Provide the (x, y) coordinate of the cell's center where the given text is located.  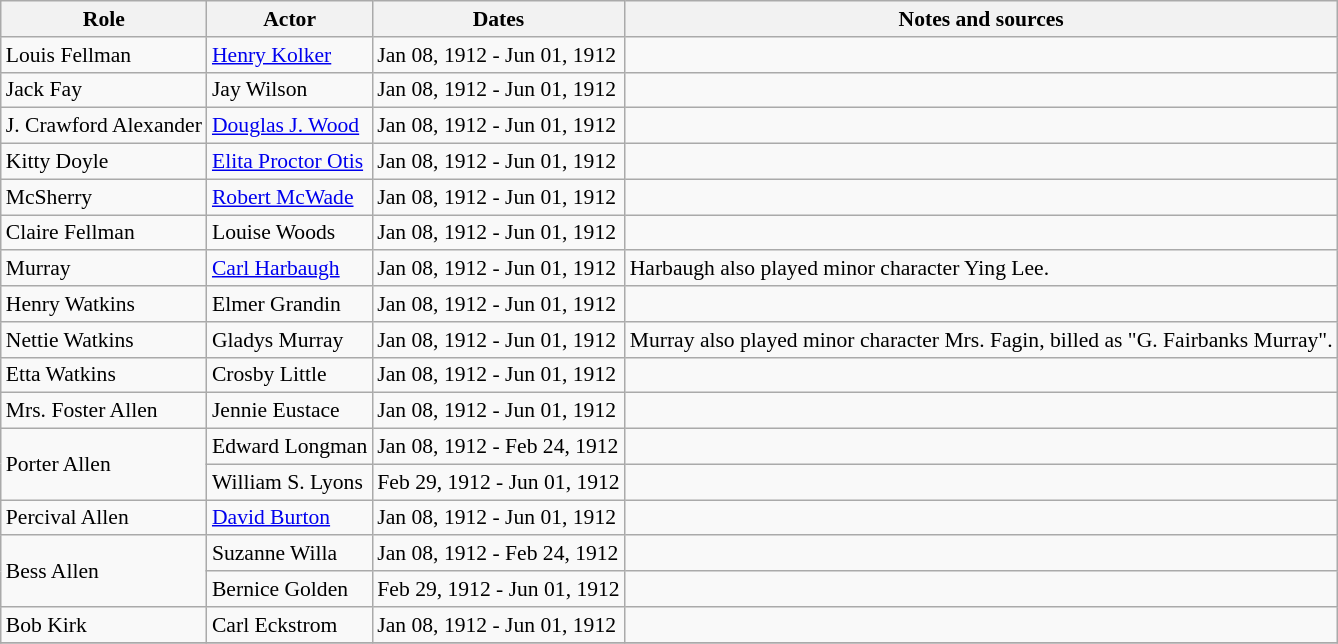
Louise Woods (290, 233)
Nettie Watkins (104, 340)
Carl Harbaugh (290, 269)
Elita Proctor Otis (290, 162)
Robert McWade (290, 197)
Etta Watkins (104, 375)
Suzanne Willa (290, 554)
Bob Kirk (104, 625)
Bess Allen (104, 572)
Bernice Golden (290, 589)
McSherry (104, 197)
Percival Allen (104, 518)
Actor (290, 19)
Murray also played minor character Mrs. Fagin, billed as "G. Fairbanks Murray". (982, 340)
Henry Watkins (104, 304)
Douglas J. Wood (290, 126)
Kitty Doyle (104, 162)
J. Crawford Alexander (104, 126)
Porter Allen (104, 464)
Jay Wilson (290, 90)
Dates (498, 19)
Harbaugh also played minor character Ying Lee. (982, 269)
Henry Kolker (290, 55)
William S. Lyons (290, 482)
Elmer Grandin (290, 304)
Edward Longman (290, 447)
Notes and sources (982, 19)
Jack Fay (104, 90)
Mrs. Foster Allen (104, 411)
Louis Fellman (104, 55)
David Burton (290, 518)
Claire Fellman (104, 233)
Gladys Murray (290, 340)
Role (104, 19)
Carl Eckstrom (290, 625)
Murray (104, 269)
Crosby Little (290, 375)
Jennie Eustace (290, 411)
